Pinpoint the cell where the given text exists, returning its [X, Y] midpoint coordinate. 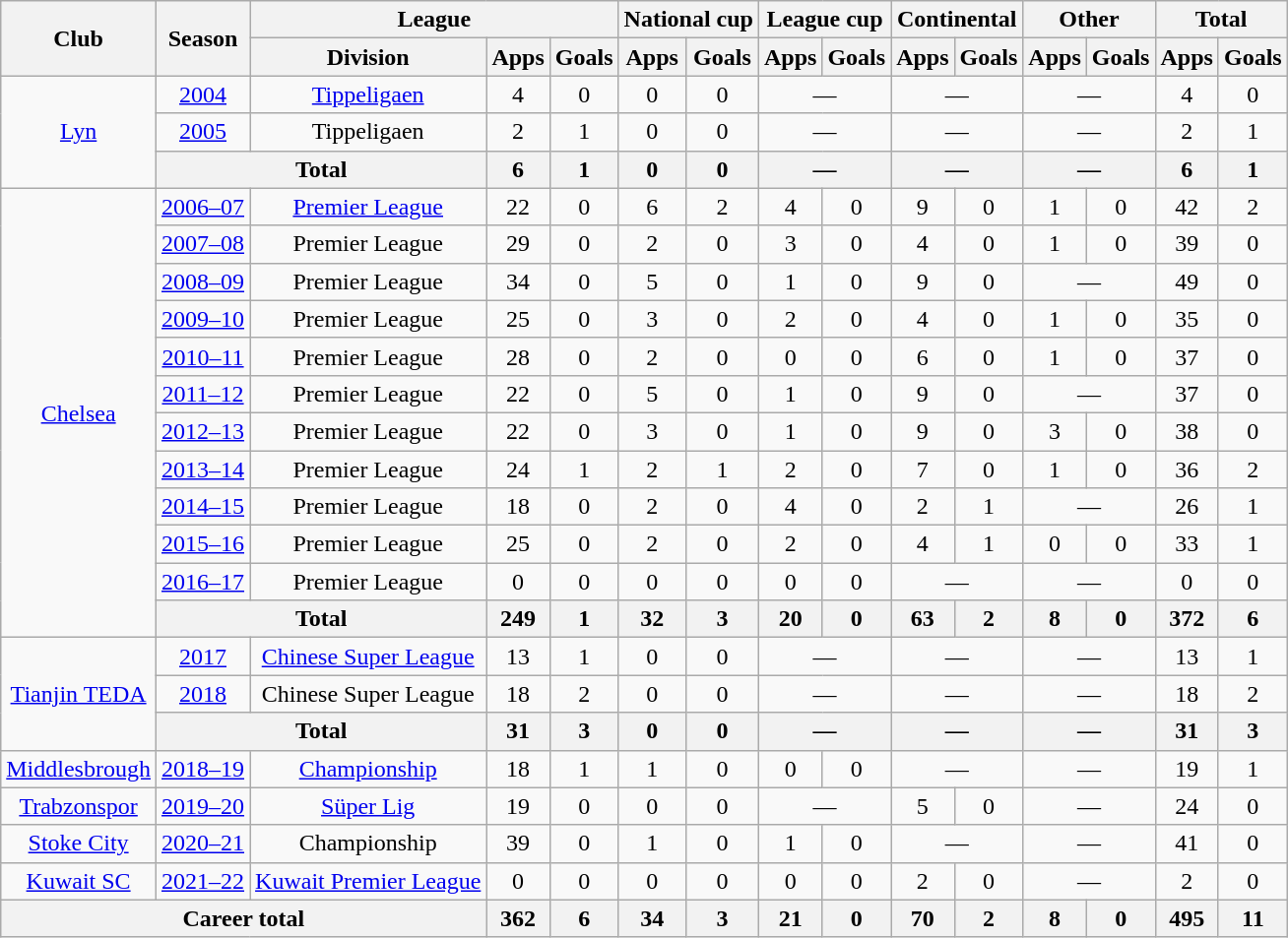
2016–17 [203, 582]
362 [518, 918]
Kuwait SC [79, 881]
70 [923, 918]
Chelsea [79, 413]
2007–08 [203, 244]
2013–14 [203, 469]
42 [1187, 207]
2005 [203, 132]
Lyn [79, 132]
2017 [203, 657]
2015–16 [203, 544]
2004 [203, 94]
26 [1187, 507]
Trabzonspor [79, 806]
35 [1187, 319]
2020–21 [203, 844]
League cup [824, 20]
Süper Lig [368, 806]
2018 [203, 694]
249 [518, 619]
21 [790, 918]
33 [1187, 544]
2008–09 [203, 281]
2012–13 [203, 431]
2019–20 [203, 806]
372 [1187, 619]
28 [518, 356]
41 [1187, 844]
2021–22 [203, 881]
38 [1187, 431]
2018–19 [203, 769]
49 [1187, 281]
2009–10 [203, 319]
Middlesbrough [79, 769]
Division [368, 57]
League [434, 20]
Tianjin TEDA [79, 694]
Continental [957, 20]
20 [790, 619]
Kuwait Premier League [368, 881]
Other [1089, 20]
63 [923, 619]
Club [79, 38]
Season [203, 38]
7 [923, 469]
Stoke City [79, 844]
11 [1253, 918]
495 [1187, 918]
2011–12 [203, 394]
2014–15 [203, 507]
29 [518, 244]
National cup [688, 20]
Career total [244, 918]
32 [652, 619]
2010–11 [203, 356]
2006–07 [203, 207]
36 [1187, 469]
